Identify which cell holds the provided text, then report its [x, y] central coordinate. 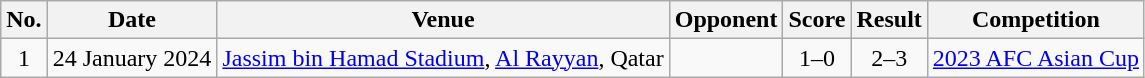
Date [132, 20]
2023 AFC Asian Cup [1036, 58]
No. [24, 20]
1 [24, 58]
Competition [1036, 20]
1–0 [817, 58]
24 January 2024 [132, 58]
Score [817, 20]
Venue [443, 20]
Result [889, 20]
Jassim bin Hamad Stadium, Al Rayyan, Qatar [443, 58]
Opponent [726, 20]
2–3 [889, 58]
